Find where the given text appears and provide that cell's center as (X, Y) coordinate. 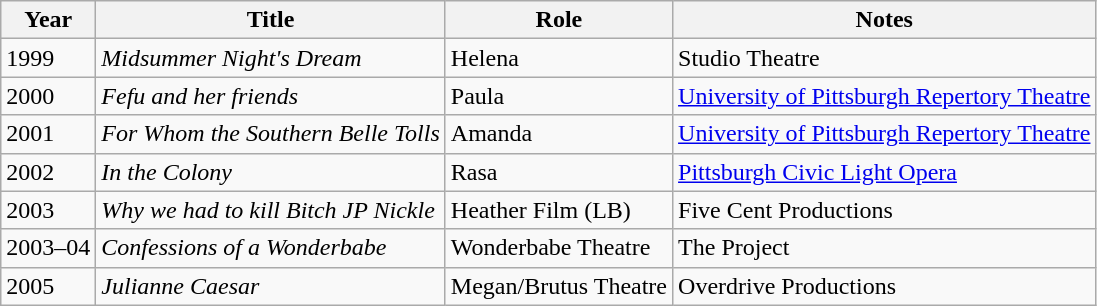
Studio Theatre (884, 58)
2000 (48, 96)
For Whom the Southern Belle Tolls (271, 134)
2001 (48, 134)
Why we had to kill Bitch JP Nickle (271, 210)
Year (48, 20)
Julianne Caesar (271, 286)
2005 (48, 286)
Megan/Brutus Theatre (558, 286)
Role (558, 20)
Wonderbabe Theatre (558, 248)
Five Cent Productions (884, 210)
In the Colony (271, 172)
Notes (884, 20)
Rasa (558, 172)
Title (271, 20)
Helena (558, 58)
2002 (48, 172)
Paula (558, 96)
2003 (48, 210)
2003–04 (48, 248)
Amanda (558, 134)
Overdrive Productions (884, 286)
1999 (48, 58)
The Project (884, 248)
Pittsburgh Civic Light Opera (884, 172)
Heather Film (LB) (558, 210)
Fefu and her friends (271, 96)
Midsummer Night's Dream (271, 58)
Confessions of a Wonderbabe (271, 248)
